Identify which cell holds the provided text, then report its (x, y) central coordinate. 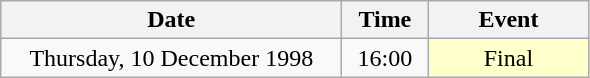
Date (172, 20)
Final (508, 58)
Time (385, 20)
Event (508, 20)
Thursday, 10 December 1998 (172, 58)
16:00 (385, 58)
